From the cell containing the given text, extract its center point as [x, y] coordinate. 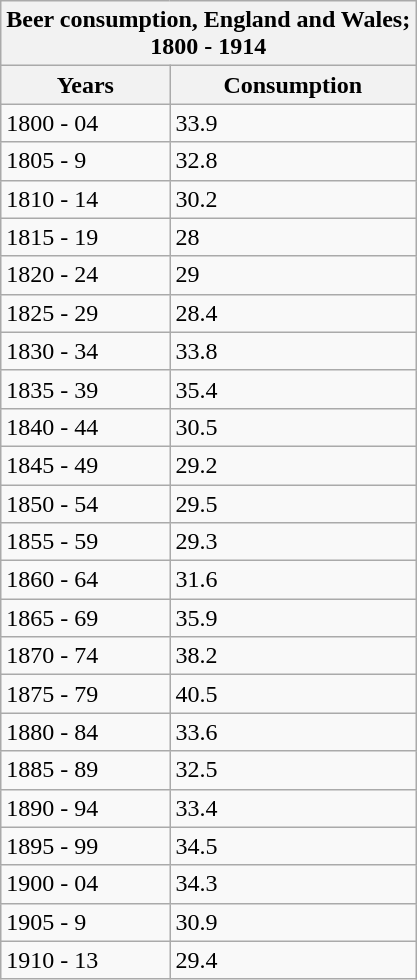
1800 - 04 [86, 123]
29.4 [293, 960]
30.5 [293, 427]
31.6 [293, 580]
1890 - 94 [86, 808]
1810 - 14 [86, 199]
28.4 [293, 313]
Consumption [293, 85]
1910 - 13 [86, 960]
1865 - 69 [86, 618]
33.4 [293, 808]
1805 - 9 [86, 161]
32.8 [293, 161]
35.4 [293, 389]
1860 - 64 [86, 580]
1900 - 04 [86, 884]
30.2 [293, 199]
1845 - 49 [86, 465]
33.8 [293, 351]
Beer consumption, England and Wales;1800 - 1914 [208, 34]
32.5 [293, 770]
29 [293, 275]
Years [86, 85]
1870 - 74 [86, 656]
34.3 [293, 884]
1830 - 34 [86, 351]
1885 - 89 [86, 770]
28 [293, 237]
35.9 [293, 618]
1820 - 24 [86, 275]
1825 - 29 [86, 313]
1905 - 9 [86, 922]
1835 - 39 [86, 389]
33.9 [293, 123]
1895 - 99 [86, 846]
34.5 [293, 846]
1850 - 54 [86, 503]
30.9 [293, 922]
29.2 [293, 465]
1840 - 44 [86, 427]
38.2 [293, 656]
29.5 [293, 503]
29.3 [293, 542]
1880 - 84 [86, 732]
1815 - 19 [86, 237]
1875 - 79 [86, 694]
40.5 [293, 694]
33.6 [293, 732]
1855 - 59 [86, 542]
